Search for the cell housing the specified text and yield its [X, Y] center coordinate. 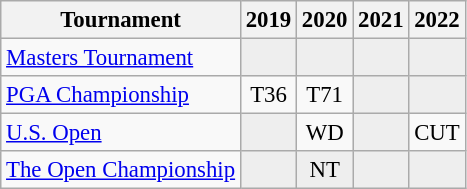
CUT [437, 133]
T71 [325, 95]
T36 [268, 95]
The Open Championship [121, 170]
Masters Tournament [121, 58]
PGA Championship [121, 95]
NT [325, 170]
WD [325, 133]
2022 [437, 20]
2020 [325, 20]
U.S. Open [121, 133]
Tournament [121, 20]
2021 [381, 20]
2019 [268, 20]
